From the cell containing the given text, extract its center point as (X, Y) coordinate. 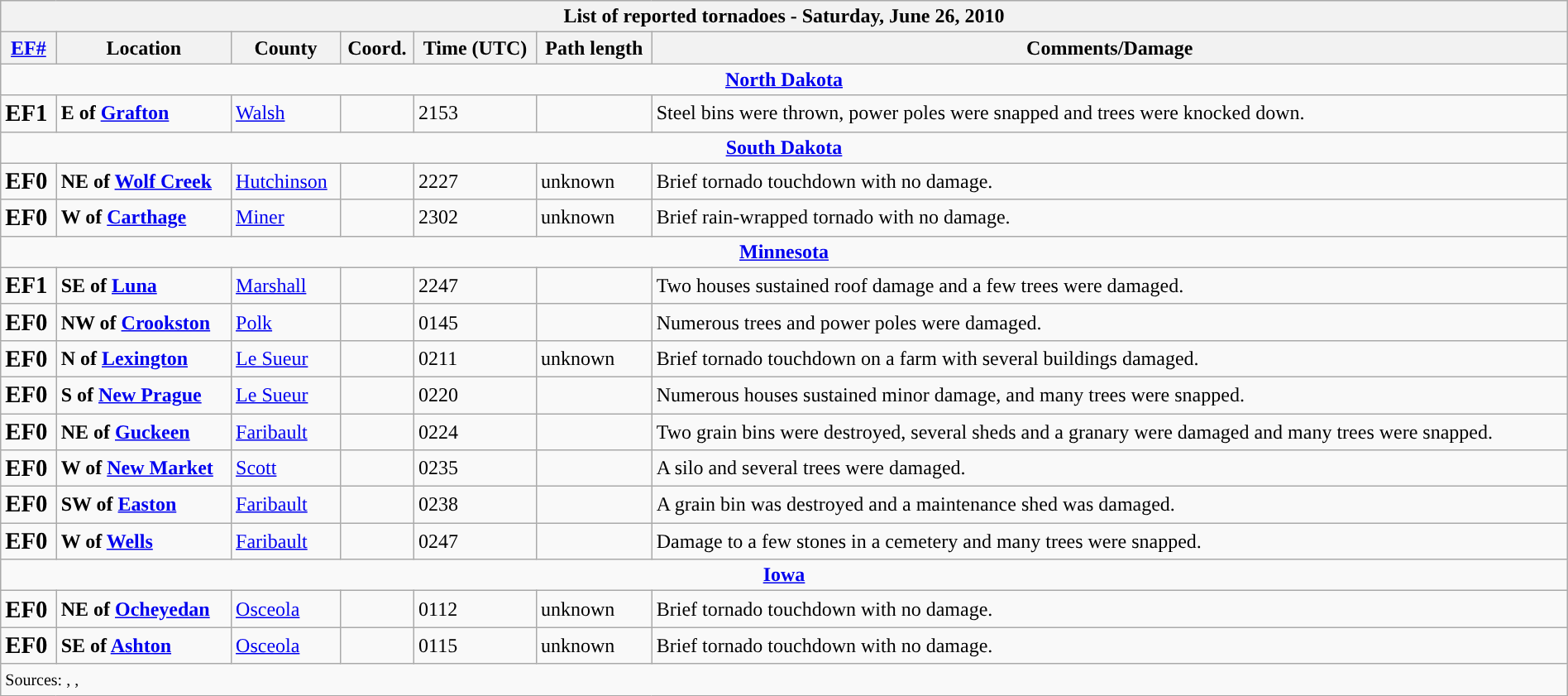
Path length (594, 48)
0211 (476, 358)
Numerous houses sustained minor damage, and many trees were snapped. (1110, 395)
EF# (28, 48)
Sources: , , (784, 679)
SE of Ashton (144, 646)
SW of Easton (144, 505)
0115 (476, 646)
0220 (476, 395)
N of Lexington (144, 358)
A silo and several trees were damaged. (1110, 468)
S of New Prague (144, 395)
Time (UTC) (476, 48)
South Dakota (784, 147)
Damage to a few stones in a cemetery and many trees were snapped. (1110, 541)
NW of Crookston (144, 322)
0145 (476, 322)
2153 (476, 113)
Comments/Damage (1110, 48)
Hutchinson (286, 181)
Polk (286, 322)
Miner (286, 218)
Minnesota (784, 252)
W of Carthage (144, 218)
0224 (476, 432)
Numerous trees and power poles were damaged. (1110, 322)
Iowa (784, 575)
E of Grafton (144, 113)
W of New Market (144, 468)
Coord. (377, 48)
2227 (476, 181)
W of Wells (144, 541)
0235 (476, 468)
County (286, 48)
List of reported tornadoes - Saturday, June 26, 2010 (784, 17)
2302 (476, 218)
Two grain bins were destroyed, several sheds and a granary were damaged and many trees were snapped. (1110, 432)
0247 (476, 541)
Brief tornado touchdown on a farm with several buildings damaged. (1110, 358)
Steel bins were thrown, power poles were snapped and trees were knocked down. (1110, 113)
Walsh (286, 113)
A grain bin was destroyed and a maintenance shed was damaged. (1110, 505)
Brief rain-wrapped tornado with no damage. (1110, 218)
SE of Luna (144, 286)
0238 (476, 505)
Location (144, 48)
Two houses sustained roof damage and a few trees were damaged. (1110, 286)
North Dakota (784, 79)
NE of Guckeen (144, 432)
Marshall (286, 286)
Scott (286, 468)
2247 (476, 286)
NE of Wolf Creek (144, 181)
NE of Ocheyedan (144, 609)
0112 (476, 609)
